Detect which cell encompasses the target text, then output its [x, y] center coordinate. 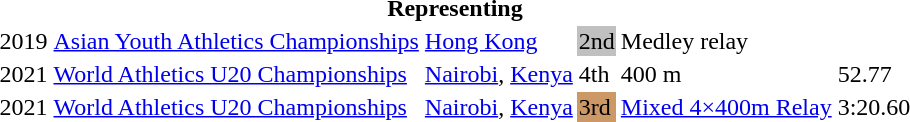
Medley relay [726, 41]
3rd [596, 107]
Hong Kong [498, 41]
Mixed 4×400m Relay [726, 107]
2nd [596, 41]
4th [596, 74]
Asian Youth Athletics Championships [236, 41]
400 m [726, 74]
